Detect which cell encompasses the target text, then output its [X, Y] center coordinate. 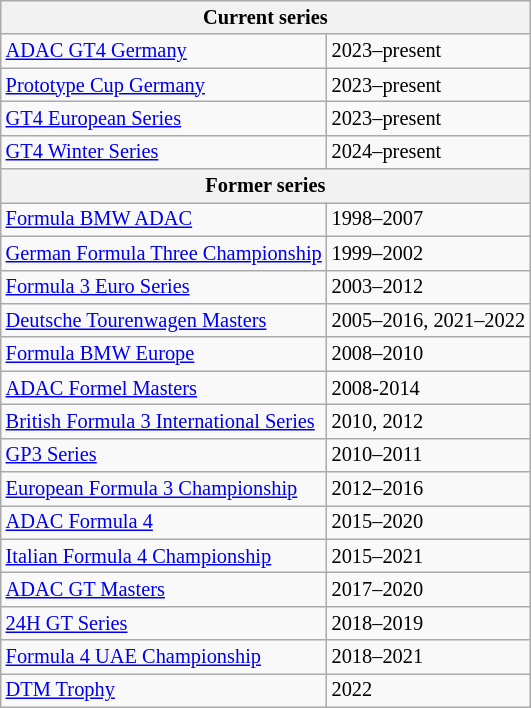
2008-2014 [428, 388]
ADAC GT4 Germany [164, 51]
2010, 2012 [428, 421]
British Formula 3 International Series [164, 421]
2008–2010 [428, 354]
DTM Trophy [164, 690]
Prototype Cup Germany [164, 85]
Formula 4 UAE Championship [164, 657]
1998–2007 [428, 219]
2024–present [428, 152]
Current series [266, 17]
2015–2020 [428, 522]
Formula BMW ADAC [164, 219]
Italian Formula 4 Championship [164, 556]
GT4 European Series [164, 118]
2018–2021 [428, 657]
2012–2016 [428, 489]
Deutsche Tourenwagen Masters [164, 320]
Formula 3 Euro Series [164, 287]
German Formula Three Championship [164, 253]
1999–2002 [428, 253]
Formula BMW Europe [164, 354]
2010–2011 [428, 455]
2005–2016, 2021–2022 [428, 320]
2022 [428, 690]
ADAC Formel Masters [164, 388]
2018–2019 [428, 623]
Former series [266, 186]
2017–2020 [428, 589]
ADAC Formula 4 [164, 522]
ADAC GT Masters [164, 589]
GT4 Winter Series [164, 152]
2003–2012 [428, 287]
24H GT Series [164, 623]
2015–2021 [428, 556]
European Formula 3 Championship [164, 489]
GP3 Series [164, 455]
